Detect which cell encompasses the target text, then output its (x, y) center coordinate. 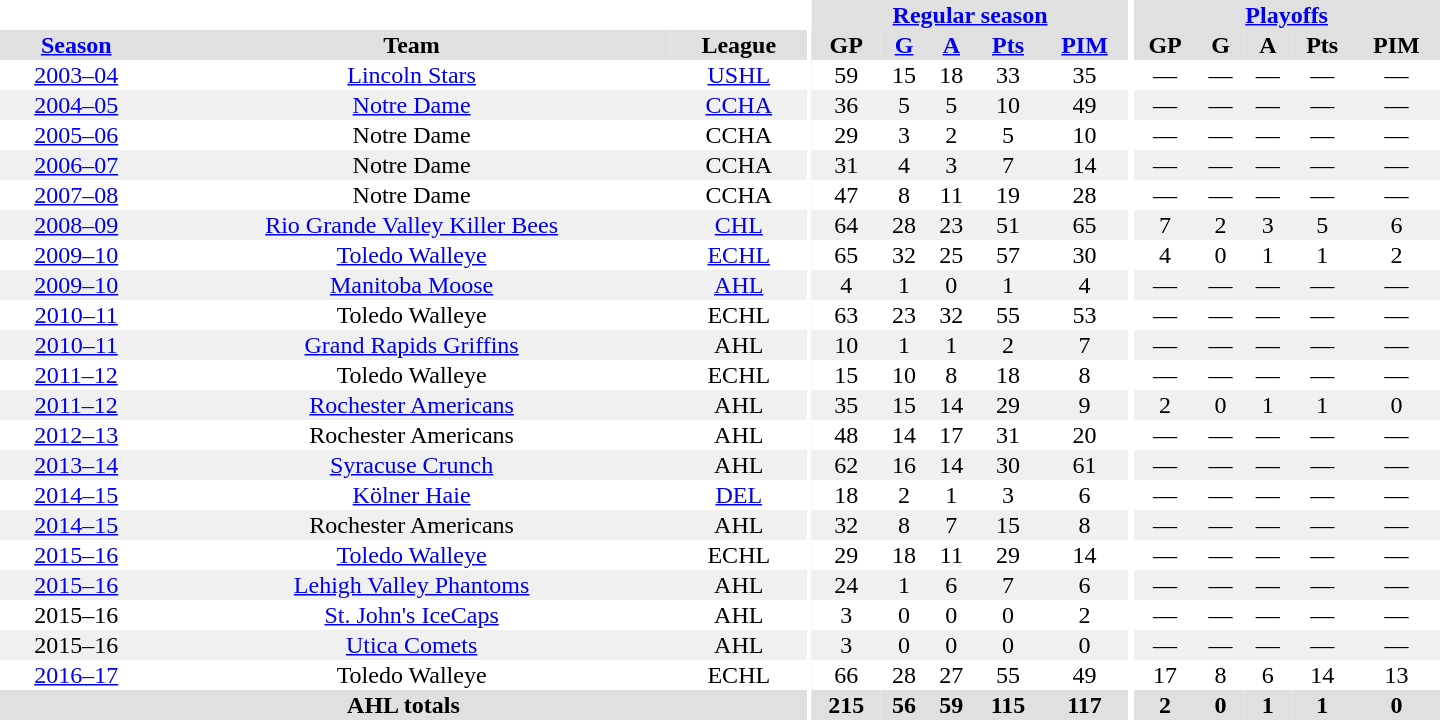
Utica Comets (411, 645)
2005–06 (76, 135)
9 (1084, 405)
2013–14 (76, 465)
48 (846, 435)
16 (904, 465)
2016–17 (76, 675)
2007–08 (76, 195)
47 (846, 195)
53 (1084, 315)
56 (904, 705)
CHL (739, 225)
215 (846, 705)
Team (411, 45)
Regular season (970, 15)
2012–13 (76, 435)
2008–09 (76, 225)
36 (846, 105)
66 (846, 675)
Syracuse Crunch (411, 465)
13 (1396, 675)
Kölner Haie (411, 495)
27 (952, 675)
63 (846, 315)
19 (1008, 195)
Lehigh Valley Phantoms (411, 585)
Grand Rapids Griffins (411, 345)
57 (1008, 255)
62 (846, 465)
24 (846, 585)
Manitoba Moose (411, 285)
League (739, 45)
25 (952, 255)
Rio Grande Valley Killer Bees (411, 225)
51 (1008, 225)
20 (1084, 435)
USHL (739, 75)
AHL totals (404, 705)
64 (846, 225)
St. John's IceCaps (411, 615)
Season (76, 45)
33 (1008, 75)
Lincoln Stars (411, 75)
2006–07 (76, 165)
DEL (739, 495)
61 (1084, 465)
Playoffs (1286, 15)
2003–04 (76, 75)
117 (1084, 705)
115 (1008, 705)
2004–05 (76, 105)
